Pinpoint the cell where the given text exists, returning its [x, y] midpoint coordinate. 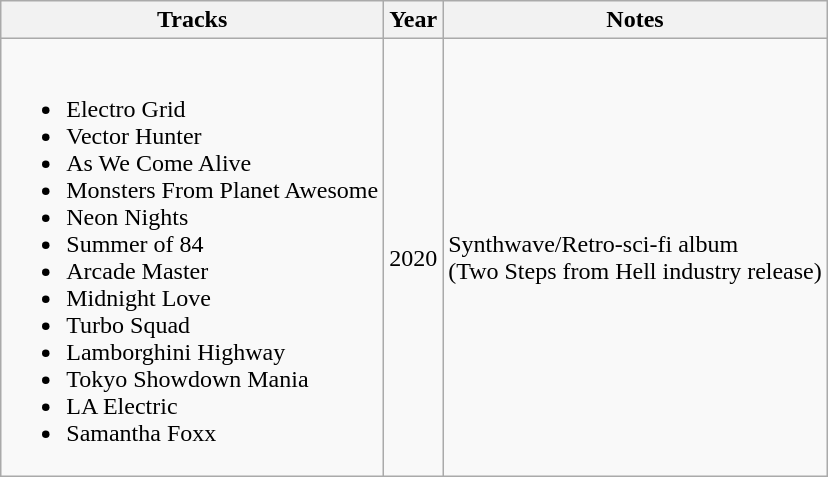
2020 [414, 258]
Notes [636, 20]
Synthwave/Retro-sci-fi album(Two Steps from Hell industry release) [636, 258]
Year [414, 20]
Tracks [192, 20]
